Identify which cell holds the provided text, then report its [x, y] central coordinate. 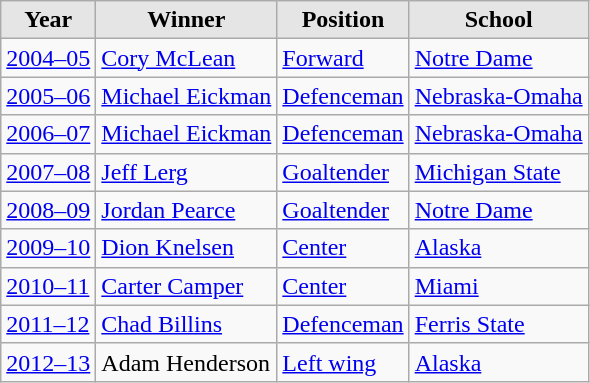
Position [343, 20]
Adam Henderson [186, 362]
Ferris State [498, 324]
School [498, 20]
Cory McLean [186, 58]
Forward [343, 58]
2004–05 [48, 58]
2012–13 [48, 362]
Carter Camper [186, 286]
Winner [186, 20]
Jordan Pearce [186, 210]
Year [48, 20]
2007–08 [48, 172]
2008–09 [48, 210]
Jeff Lerg [186, 172]
Dion Knelsen [186, 248]
Michigan State [498, 172]
Chad Billins [186, 324]
2010–11 [48, 286]
Miami [498, 286]
Left wing [343, 362]
2009–10 [48, 248]
2005–06 [48, 96]
2006–07 [48, 134]
2011–12 [48, 324]
